Determine the (x, y) coordinate at the center of the cell enclosing the given text.  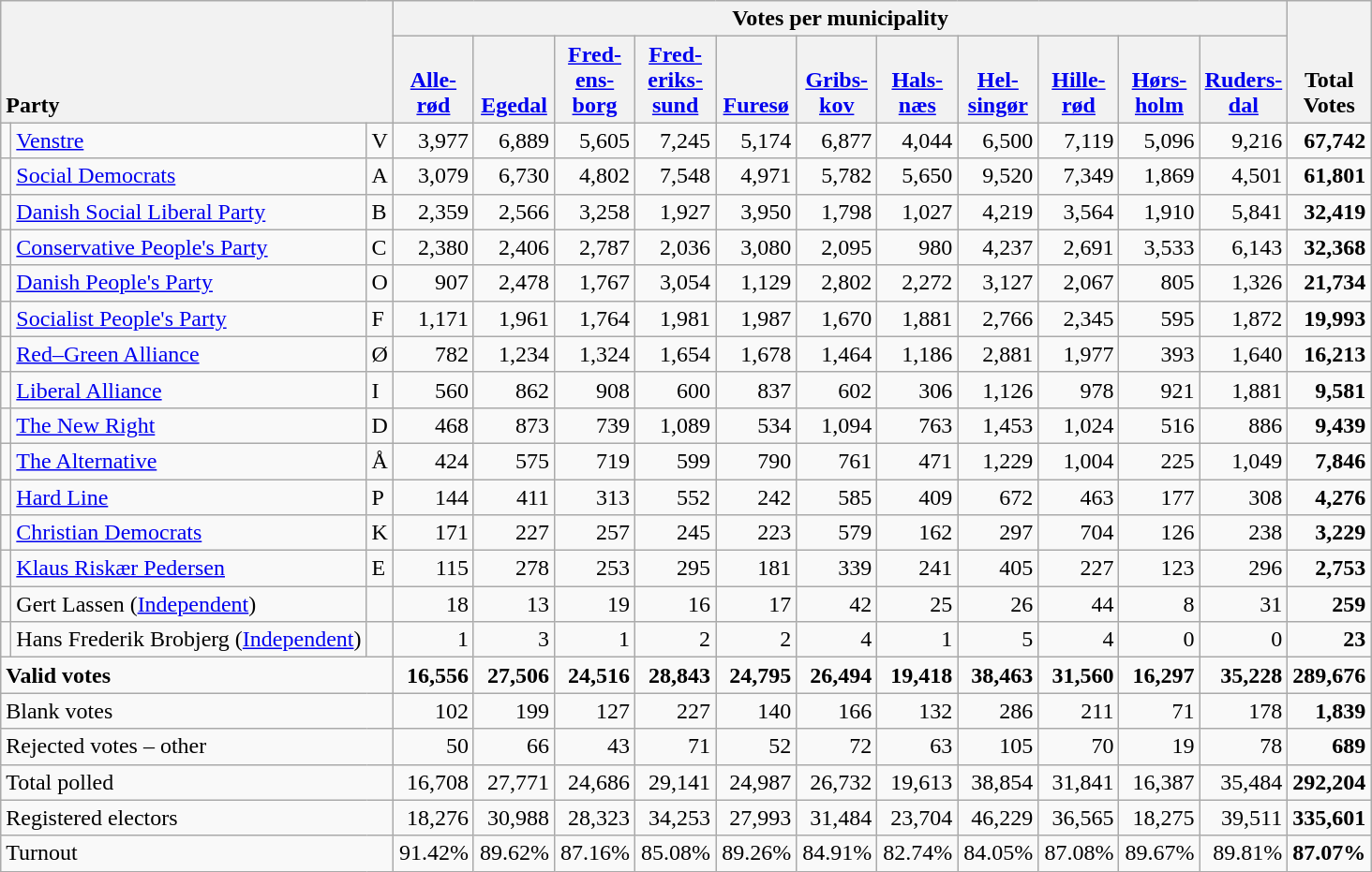
31,484 (837, 818)
144 (433, 497)
782 (433, 354)
32,419 (1329, 212)
9,439 (1329, 425)
Danish People's Party (189, 283)
1,464 (837, 354)
2,067 (1079, 283)
F (380, 318)
3,950 (756, 212)
30,988 (514, 818)
Valid votes (197, 675)
24,987 (756, 782)
Total Votes (1329, 62)
6,889 (514, 140)
223 (756, 533)
105 (998, 746)
89.81% (1244, 853)
257 (595, 533)
602 (837, 390)
Hans Frederik Brobjerg (Independent) (189, 640)
39,511 (1244, 818)
761 (837, 461)
177 (1159, 497)
2,753 (1329, 569)
127 (595, 711)
7,548 (676, 176)
1,981 (676, 318)
292,204 (1329, 782)
552 (676, 497)
178 (1244, 711)
672 (998, 497)
7,349 (1079, 176)
61,801 (1329, 176)
50 (433, 746)
253 (595, 569)
4,971 (756, 176)
42 (837, 604)
Venstre (189, 140)
1,004 (1079, 461)
181 (756, 569)
199 (514, 711)
Christian Democrats (189, 533)
26,494 (837, 675)
89.26% (756, 853)
1,798 (837, 212)
18,276 (433, 818)
2,691 (1079, 247)
405 (998, 569)
31,841 (1079, 782)
87.08% (1079, 853)
739 (595, 425)
4,044 (917, 140)
3 (514, 640)
70 (1079, 746)
Social Democrats (189, 176)
1,094 (837, 425)
5,605 (595, 140)
72 (837, 746)
162 (917, 533)
313 (595, 497)
534 (756, 425)
85.08% (676, 853)
908 (595, 390)
23,704 (917, 818)
19,613 (917, 782)
862 (514, 390)
52 (756, 746)
Danish Social Liberal Party (189, 212)
1,961 (514, 318)
38,854 (998, 782)
16,213 (1329, 354)
1,977 (1079, 354)
719 (595, 461)
6,500 (998, 140)
28,323 (595, 818)
32,368 (1329, 247)
31,560 (1079, 675)
2,787 (595, 247)
27,771 (514, 782)
87.16% (595, 853)
1,678 (756, 354)
Ø (380, 354)
102 (433, 711)
5,782 (837, 176)
1,324 (595, 354)
Fred- eriks- sund (676, 80)
18 (433, 604)
599 (676, 461)
411 (514, 497)
19,993 (1329, 318)
805 (1159, 283)
1,234 (514, 354)
4,802 (595, 176)
82.74% (917, 853)
43 (595, 746)
1,024 (1079, 425)
Alle- rød (433, 80)
2,566 (514, 212)
21,734 (1329, 283)
242 (756, 497)
Egedal (514, 80)
5,650 (917, 176)
2,272 (917, 283)
245 (676, 533)
38,463 (998, 675)
6,143 (1244, 247)
2,881 (998, 354)
29,141 (676, 782)
516 (1159, 425)
Red–Green Alliance (189, 354)
35,484 (1244, 782)
A (380, 176)
6,877 (837, 140)
297 (998, 533)
704 (1079, 533)
4,501 (1244, 176)
23 (1329, 640)
46,229 (998, 818)
27,506 (514, 675)
2,345 (1079, 318)
1,764 (595, 318)
31 (1244, 604)
115 (433, 569)
1,987 (756, 318)
873 (514, 425)
Furesø (756, 80)
16,556 (433, 675)
Turnout (197, 853)
2,802 (837, 283)
1,049 (1244, 461)
286 (998, 711)
4,237 (998, 247)
Hard Line (189, 497)
The Alternative (189, 461)
132 (917, 711)
1,839 (1329, 711)
1,453 (998, 425)
1,927 (676, 212)
Socialist People's Party (189, 318)
1,869 (1159, 176)
34,253 (676, 818)
D (380, 425)
24,516 (595, 675)
980 (917, 247)
6,730 (514, 176)
393 (1159, 354)
5,096 (1159, 140)
259 (1329, 604)
24,795 (756, 675)
468 (433, 425)
278 (514, 569)
1,027 (917, 212)
7,119 (1079, 140)
5 (998, 640)
8 (1159, 604)
Fred- ens- borg (595, 80)
Hørs- holm (1159, 80)
3,054 (676, 283)
424 (433, 461)
308 (1244, 497)
66 (514, 746)
595 (1159, 318)
1,326 (1244, 283)
26 (998, 604)
560 (433, 390)
Hel- singør (998, 80)
Conservative People's Party (189, 247)
P (380, 497)
4,219 (998, 212)
13 (514, 604)
Ruders- dal (1244, 80)
166 (837, 711)
Votes per municipality (840, 19)
241 (917, 569)
Party (197, 62)
3,564 (1079, 212)
790 (756, 461)
1,767 (595, 283)
9,216 (1244, 140)
3,080 (756, 247)
1,910 (1159, 212)
3,977 (433, 140)
91.42% (433, 853)
Hille- rød (1079, 80)
689 (1329, 746)
9,520 (998, 176)
1,171 (433, 318)
Rejected votes – other (197, 746)
26,732 (837, 782)
E (380, 569)
16,297 (1159, 675)
907 (433, 283)
463 (1079, 497)
335,601 (1329, 818)
16 (676, 604)
1,186 (917, 354)
19,418 (917, 675)
225 (1159, 461)
2,095 (837, 247)
63 (917, 746)
5,841 (1244, 212)
585 (837, 497)
B (380, 212)
4,276 (1329, 497)
339 (837, 569)
78 (1244, 746)
3,229 (1329, 533)
Å (380, 461)
921 (1159, 390)
17 (756, 604)
C (380, 247)
2,406 (514, 247)
296 (1244, 569)
5,174 (756, 140)
84.05% (998, 853)
306 (917, 390)
2,478 (514, 283)
579 (837, 533)
575 (514, 461)
84.91% (837, 853)
1,670 (837, 318)
2,359 (433, 212)
18,275 (1159, 818)
600 (676, 390)
Gert Lassen (Independent) (189, 604)
V (380, 140)
7,245 (676, 140)
Total polled (197, 782)
7,846 (1329, 461)
Liberal Alliance (189, 390)
25 (917, 604)
Gribs- kov (837, 80)
I (380, 390)
35,228 (1244, 675)
1,126 (998, 390)
763 (917, 425)
24,686 (595, 782)
The New Right (189, 425)
3,258 (595, 212)
171 (433, 533)
2,766 (998, 318)
16,708 (433, 782)
Klaus Riskær Pedersen (189, 569)
886 (1244, 425)
409 (917, 497)
837 (756, 390)
3,533 (1159, 247)
211 (1079, 711)
O (380, 283)
123 (1159, 569)
1,129 (756, 283)
27,993 (756, 818)
126 (1159, 533)
2,380 (433, 247)
289,676 (1329, 675)
140 (756, 711)
238 (1244, 533)
471 (917, 461)
1,654 (676, 354)
28,843 (676, 675)
2,036 (676, 247)
44 (1079, 604)
9,581 (1329, 390)
87.07% (1329, 853)
Registered electors (197, 818)
978 (1079, 390)
16,387 (1159, 782)
1,089 (676, 425)
1,229 (998, 461)
Hals- næs (917, 80)
67,742 (1329, 140)
89.67% (1159, 853)
89.62% (514, 853)
3,079 (433, 176)
1,872 (1244, 318)
3,127 (998, 283)
36,565 (1079, 818)
Blank votes (197, 711)
K (380, 533)
295 (676, 569)
1,640 (1244, 354)
